Detect which cell encompasses the target text, then output its [X, Y] center coordinate. 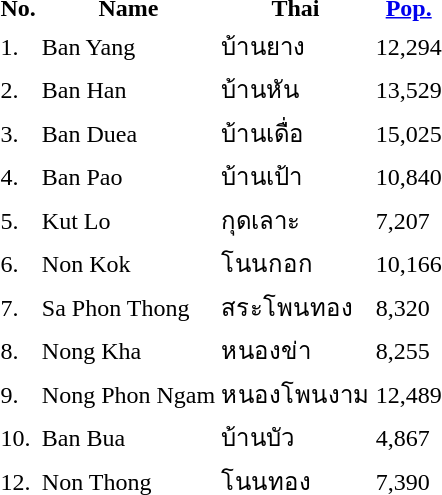
บ้านบัว [296, 438]
Non Kok [128, 264]
บ้านเดื่อ [296, 133]
Kut Lo [128, 220]
Nong Kha [128, 350]
Ban Pao [128, 176]
สระโพนทอง [296, 307]
หนองข่า [296, 350]
กุดเลาะ [296, 220]
โนนกอก [296, 264]
Sa Phon Thong [128, 307]
Ban Duea [128, 133]
Ban Yang [128, 46]
Ban Han [128, 90]
Nong Phon Ngam [128, 394]
หนองโพนงาม [296, 394]
บ้านหัน [296, 90]
Ban Bua [128, 438]
บ้านยาง [296, 46]
บ้านเป้า [296, 176]
